Provide the [X, Y] coordinate of the cell's center where the given text is located.  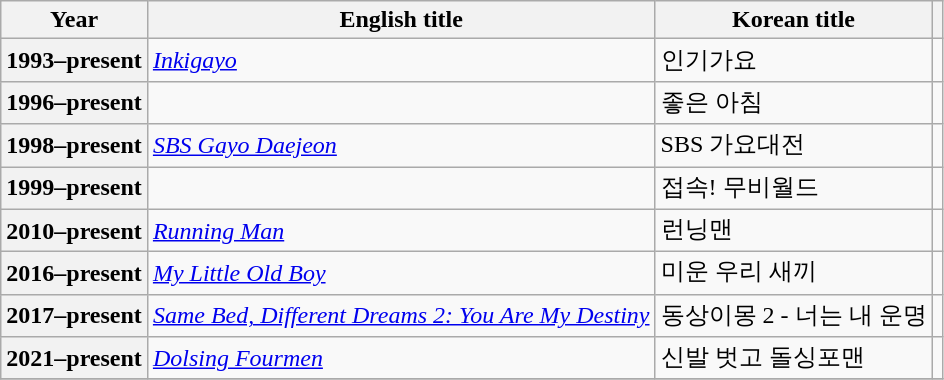
Inkigayo [401, 60]
1998–present [74, 146]
런닝맨 [794, 230]
좋은 아침 [794, 102]
Running Man [401, 230]
Korean title [794, 20]
미운 우리 새끼 [794, 274]
Dolsing Fourmen [401, 358]
1999–present [74, 188]
SBS 가요대전 [794, 146]
Year [74, 20]
Same Bed, Different Dreams 2: You Are My Destiny [401, 316]
동상이몽 2 - 너는 내 운명 [794, 316]
신발 벗고 돌싱포맨 [794, 358]
1993–present [74, 60]
접속! 무비월드 [794, 188]
2016–present [74, 274]
2017–present [74, 316]
English title [401, 20]
인기가요 [794, 60]
SBS Gayo Daejeon [401, 146]
2010–present [74, 230]
1996–present [74, 102]
2021–present [74, 358]
My Little Old Boy [401, 274]
